Return the [x, y] coordinate for the center point of the cell that contains the specified text.  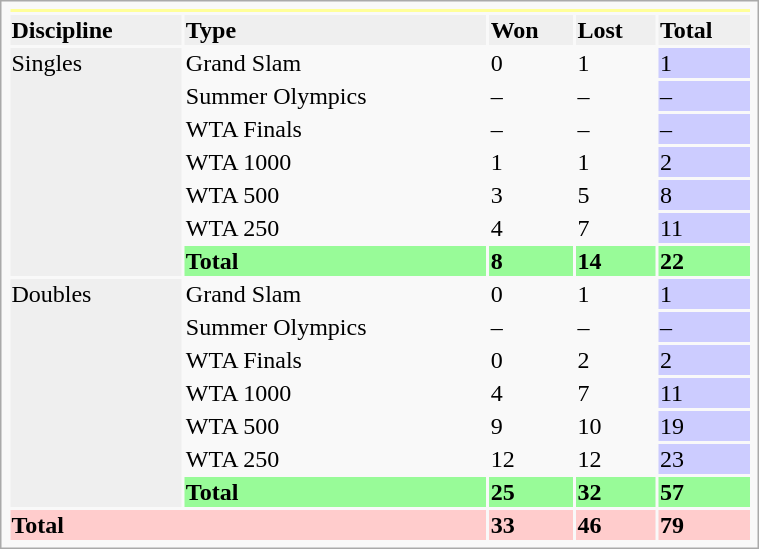
33 [531, 525]
Singles [96, 162]
46 [616, 525]
23 [704, 459]
25 [531, 492]
10 [616, 426]
5 [616, 195]
Won [531, 30]
Lost [616, 30]
Doubles [96, 393]
19 [704, 426]
79 [704, 525]
3 [531, 195]
14 [616, 261]
Type [335, 30]
57 [704, 492]
22 [704, 261]
Discipline [96, 30]
32 [616, 492]
9 [531, 426]
